Find where the given text appears and provide that cell's center as (X, Y) coordinate. 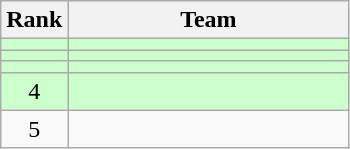
5 (34, 129)
4 (34, 91)
Rank (34, 20)
Team (208, 20)
